Locate the cell with the specified text and output its [X, Y] center coordinate. 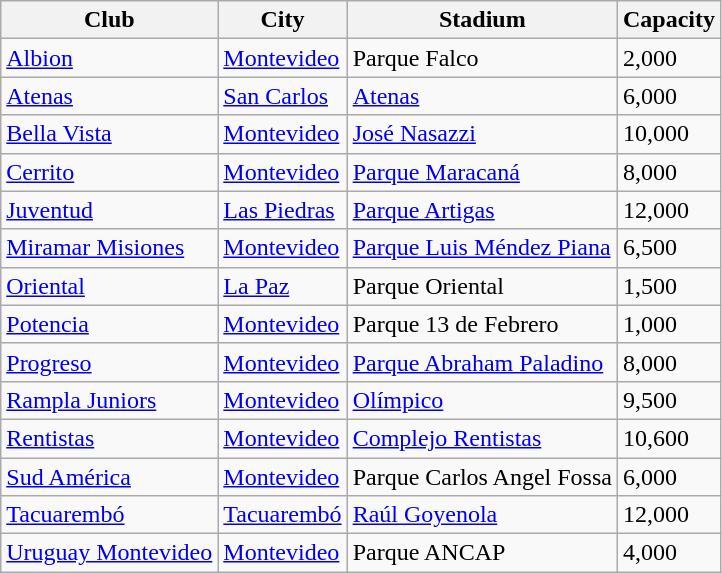
2,000 [668, 58]
Oriental [110, 286]
10,000 [668, 134]
Rampla Juniors [110, 400]
Potencia [110, 324]
Olímpico [482, 400]
Miramar Misiones [110, 248]
9,500 [668, 400]
Parque Carlos Angel Fossa [482, 477]
Parque Oriental [482, 286]
Parque ANCAP [482, 553]
Club [110, 20]
Sud América [110, 477]
Parque Falco [482, 58]
1,500 [668, 286]
Parque Maracaná [482, 172]
Rentistas [110, 438]
San Carlos [282, 96]
La Paz [282, 286]
Uruguay Montevideo [110, 553]
Parque 13 de Febrero [482, 324]
Parque Abraham Paladino [482, 362]
Juventud [110, 210]
1,000 [668, 324]
Albion [110, 58]
6,500 [668, 248]
Progreso [110, 362]
Bella Vista [110, 134]
Complejo Rentistas [482, 438]
Las Piedras [282, 210]
Cerrito [110, 172]
4,000 [668, 553]
10,600 [668, 438]
Raúl Goyenola [482, 515]
Parque Luis Méndez Piana [482, 248]
José Nasazzi [482, 134]
Stadium [482, 20]
Capacity [668, 20]
City [282, 20]
Parque Artigas [482, 210]
